Detect which cell encompasses the target text, then output its (x, y) center coordinate. 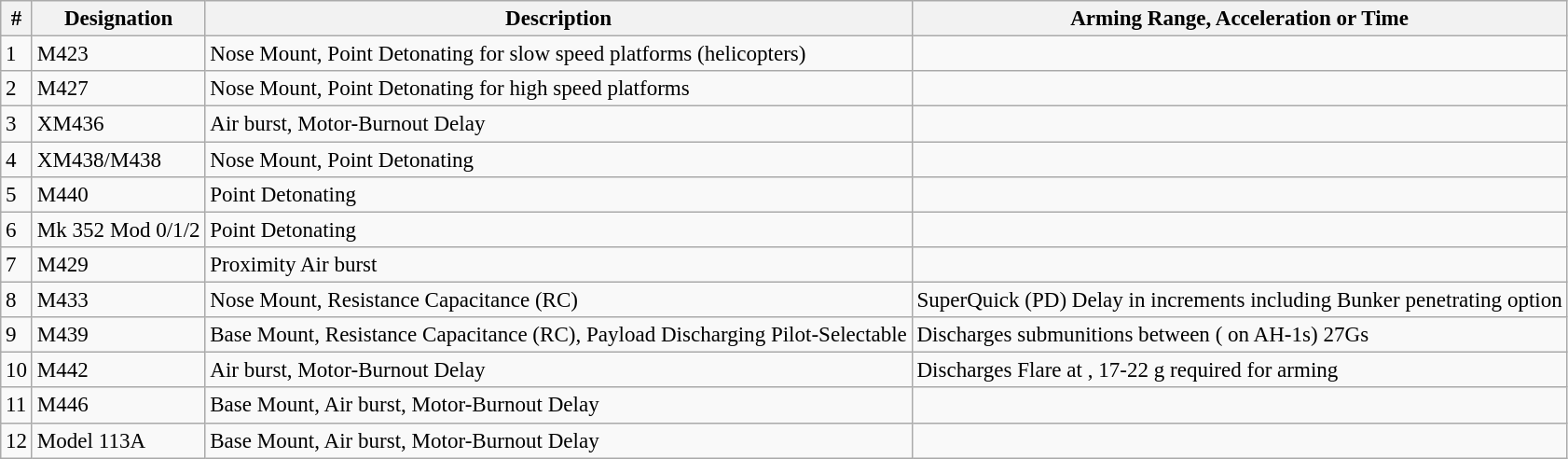
Nose Mount, Resistance Capacitance (RC) (558, 300)
M427 (117, 89)
Description (558, 19)
Proximity Air burst (558, 265)
M439 (117, 335)
Model 113A (117, 440)
Nose Mount, Point Detonating for high speed platforms (558, 89)
M433 (117, 300)
8 (17, 300)
Nose Mount, Point Detonating for slow speed platforms (helicopters) (558, 54)
XM436 (117, 124)
11 (17, 406)
XM438/M438 (117, 160)
3 (17, 124)
SuperQuick (PD) Delay in increments including Bunker penetrating option (1240, 300)
M442 (117, 370)
12 (17, 440)
4 (17, 160)
Mk 352 Mod 0/1/2 (117, 229)
Base Mount, Resistance Capacitance (RC), Payload Discharging Pilot-Selectable (558, 335)
# (17, 19)
1 (17, 54)
10 (17, 370)
M446 (117, 406)
2 (17, 89)
5 (17, 195)
M423 (117, 54)
Discharges Flare at , 17-22 g required for arming (1240, 370)
6 (17, 229)
M429 (117, 265)
7 (17, 265)
M440 (117, 195)
Designation (117, 19)
Discharges submunitions between ( on AH-1s) 27Gs (1240, 335)
9 (17, 335)
Arming Range, Acceleration or Time (1240, 19)
Nose Mount, Point Detonating (558, 160)
